Extract the (x, y) coordinate from the center of the cell holding the provided text.  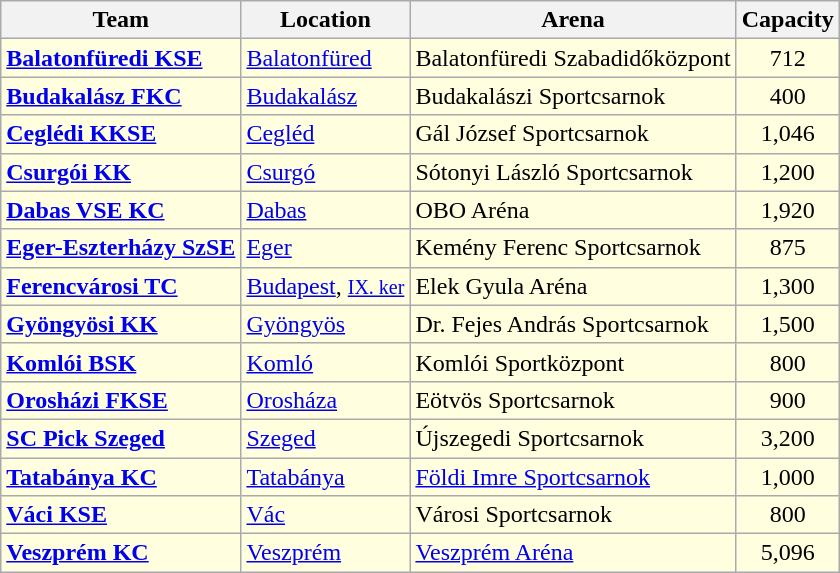
1,300 (788, 286)
1,046 (788, 134)
Dabas VSE KC (121, 210)
Orosháza (326, 400)
Földi Imre Sportcsarnok (573, 477)
OBO Aréna (573, 210)
Orosházi FKSE (121, 400)
Budakalász FKC (121, 96)
Veszprém KC (121, 553)
Dr. Fejes András Sportcsarnok (573, 324)
400 (788, 96)
Komlói BSK (121, 362)
Komlói Sportközpont (573, 362)
Team (121, 20)
Szeged (326, 438)
1,500 (788, 324)
Eger (326, 248)
Capacity (788, 20)
Csurgó (326, 172)
1,200 (788, 172)
875 (788, 248)
SC Pick Szeged (121, 438)
Sótonyi László Sportcsarnok (573, 172)
Balatonfüredi KSE (121, 58)
Veszprém (326, 553)
Gyöngyös (326, 324)
Komló (326, 362)
Eger-Eszterházy SzSE (121, 248)
Ceglédi KKSE (121, 134)
3,200 (788, 438)
900 (788, 400)
Dabas (326, 210)
Csurgói KK (121, 172)
Budakalász (326, 96)
Váci KSE (121, 515)
Cegléd (326, 134)
Kemény Ferenc Sportcsarnok (573, 248)
Budakalászi Sportcsarnok (573, 96)
Városi Sportcsarnok (573, 515)
Gyöngyösi KK (121, 324)
Tatabánya (326, 477)
1,920 (788, 210)
Gál József Sportcsarnok (573, 134)
5,096 (788, 553)
Arena (573, 20)
Újszegedi Sportcsarnok (573, 438)
712 (788, 58)
Ferencvárosi TC (121, 286)
Vác (326, 515)
Balatonfüred (326, 58)
Veszprém Aréna (573, 553)
Elek Gyula Aréna (573, 286)
Tatabánya KC (121, 477)
Budapest, IX. ker (326, 286)
Eötvös Sportcsarnok (573, 400)
1,000 (788, 477)
Location (326, 20)
Balatonfüredi Szabadidőközpont (573, 58)
